Detect which cell encompasses the target text, then output its [x, y] center coordinate. 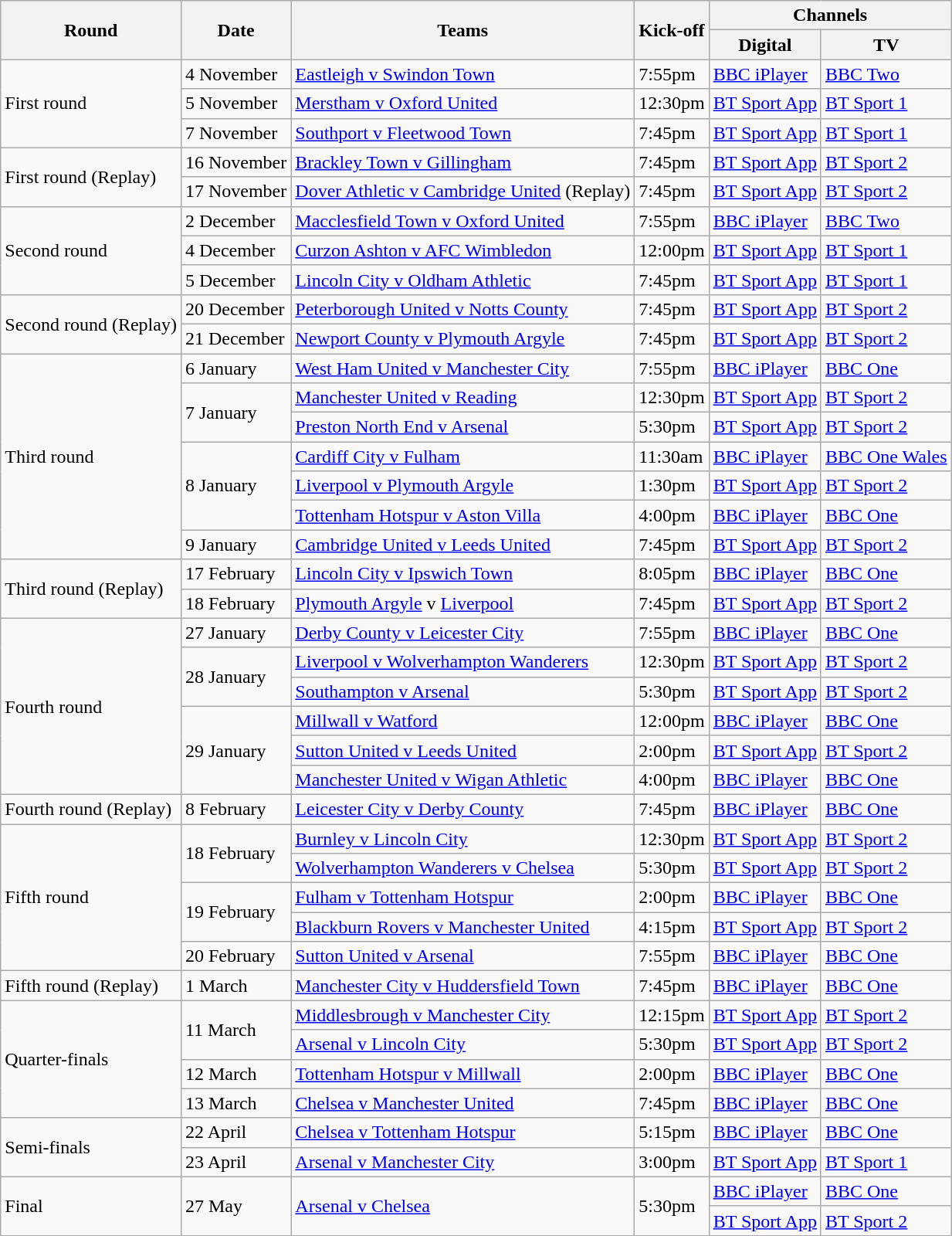
20 February [235, 956]
Peterborough United v Notts County [463, 309]
West Ham United v Manchester City [463, 368]
22 April [235, 1132]
Brackley Town v Gillingham [463, 162]
4 November [235, 74]
First round (Replay) [91, 177]
Eastleigh v Swindon Town [463, 74]
8 January [235, 486]
Digital [764, 45]
1 March [235, 986]
8 February [235, 809]
Chelsea v Manchester United [463, 1103]
Blackburn Rovers v Manchester United [463, 927]
Sutton United v Arsenal [463, 956]
Fulham v Tottenham Hotspur [463, 898]
Leicester City v Derby County [463, 809]
Wolverhampton Wanderers v Chelsea [463, 868]
Curzon Ashton v AFC Wimbledon [463, 250]
12:15pm [672, 1015]
Chelsea v Tottenham Hotspur [463, 1132]
29 January [235, 750]
Teams [463, 30]
23 April [235, 1162]
5 December [235, 280]
28 January [235, 677]
5:15pm [672, 1132]
Newport County v Plymouth Argyle [463, 338]
3:00pm [672, 1162]
19 February [235, 912]
13 March [235, 1103]
Quarter-finals [91, 1059]
Fourth round [91, 706]
11 March [235, 1030]
Liverpool v Wolverhampton Wanderers [463, 662]
Liverpool v Plymouth Argyle [463, 486]
Tottenham Hotspur v Millwall [463, 1074]
Fourth round (Replay) [91, 809]
Burnley v Lincoln City [463, 838]
7 January [235, 413]
11:30am [672, 457]
BBC One Wales [886, 457]
Round [91, 30]
Second round (Replay) [91, 324]
First round [91, 104]
Fifth round [91, 897]
Middlesbrough v Manchester City [463, 1015]
Dover Athletic v Cambridge United (Replay) [463, 192]
Derby County v Leicester City [463, 633]
Arsenal v Manchester City [463, 1162]
Date [235, 30]
5 November [235, 104]
6 January [235, 368]
Southampton v Arsenal [463, 691]
Tottenham Hotspur v Aston Villa [463, 515]
20 December [235, 309]
Channels [830, 15]
21 December [235, 338]
Semi-finals [91, 1147]
4:15pm [672, 927]
Arsenal v Chelsea [463, 1206]
1:30pm [672, 486]
Manchester United v Reading [463, 398]
Millwall v Watford [463, 721]
4 December [235, 250]
Sutton United v Leeds United [463, 750]
27 January [235, 633]
Second round [91, 250]
Kick-off [672, 30]
8:05pm [672, 574]
Manchester United v Wigan Athletic [463, 779]
Preston North End v Arsenal [463, 427]
17 February [235, 574]
9 January [235, 545]
Third round [91, 457]
Cambridge United v Leeds United [463, 545]
7 November [235, 133]
Plymouth Argyle v Liverpool [463, 603]
Merstham v Oxford United [463, 104]
Macclesfield Town v Oxford United [463, 221]
Manchester City v Huddersfield Town [463, 986]
17 November [235, 192]
Lincoln City v Oldham Athletic [463, 280]
Fifth round (Replay) [91, 986]
27 May [235, 1206]
16 November [235, 162]
Southport v Fleetwood Town [463, 133]
TV [886, 45]
2 December [235, 221]
Final [91, 1206]
Lincoln City v Ipswich Town [463, 574]
Cardiff City v Fulham [463, 457]
Third round (Replay) [91, 589]
12 March [235, 1074]
Arsenal v Lincoln City [463, 1044]
